Output the (X, Y) coordinate of the center of the cell containing the given text.  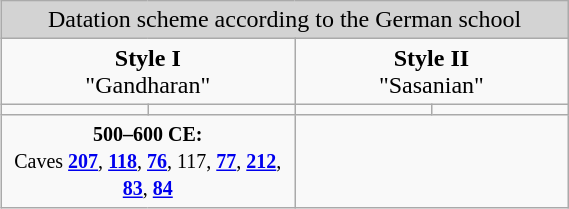
Style I"Gandharan" (148, 72)
Style II"Sasanian" (432, 72)
Datation scheme according to the German school (284, 20)
500–600 CE:Caves 207, 118, 76, 117, 77, 212, 83, 84 (148, 161)
